Find where the given text appears and provide that cell's center as [x, y] coordinate. 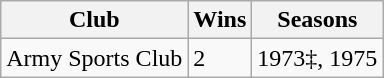
Seasons [318, 20]
Club [94, 20]
Army Sports Club [94, 58]
2 [220, 58]
1973‡, 1975 [318, 58]
Wins [220, 20]
